Output the [X, Y] coordinate of the center of the cell containing the given text.  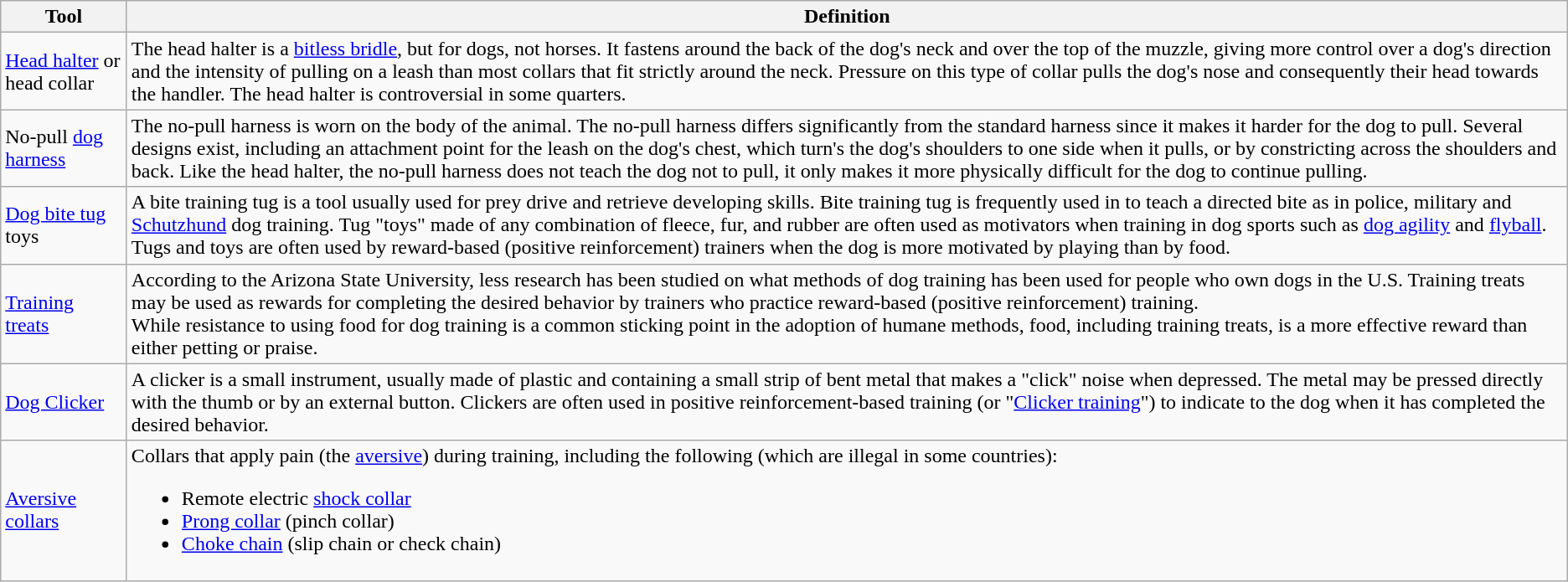
Training treats [64, 313]
No-pull dog harness [64, 148]
Aversive collars [64, 511]
Tool [64, 17]
Head halter or head collar [64, 71]
Dog bite tug toys [64, 225]
Definition [847, 17]
Dog Clicker [64, 402]
